Determine the [x, y] coordinate at the center of the cell enclosing the given text.  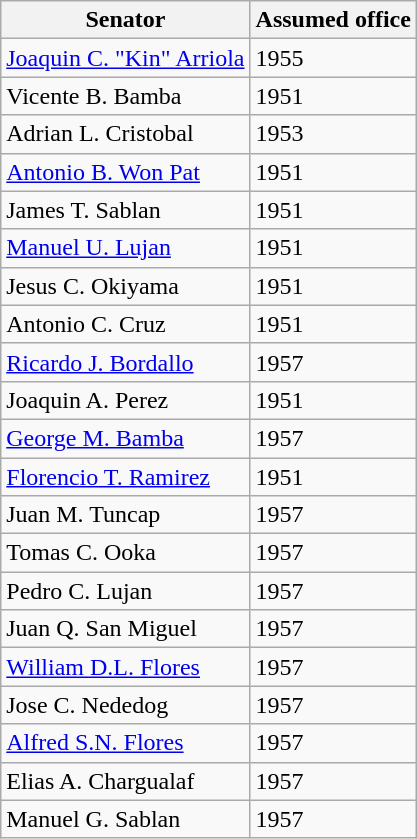
William D.L. Flores [126, 667]
Senator [126, 20]
Florencio T. Ramirez [126, 477]
Pedro C. Lujan [126, 591]
Joaquin C. "Kin" Arriola [126, 58]
1953 [333, 134]
Alfred S.N. Flores [126, 743]
Vicente B. Bamba [126, 96]
Tomas C. Ooka [126, 553]
Jose C. Nededog [126, 705]
Juan Q. San Miguel [126, 629]
Jesus C. Okiyama [126, 286]
Manuel G. Sablan [126, 819]
Juan M. Tuncap [126, 515]
James T. Sablan [126, 210]
Adrian L. Cristobal [126, 134]
George M. Bamba [126, 438]
Ricardo J. Bordallo [126, 362]
Manuel U. Lujan [126, 248]
Elias A. Chargualaf [126, 781]
Assumed office [333, 20]
Joaquin A. Perez [126, 400]
1955 [333, 58]
Antonio C. Cruz [126, 324]
Antonio B. Won Pat [126, 172]
